Locate the cell with the specified text and output its (X, Y) center coordinate. 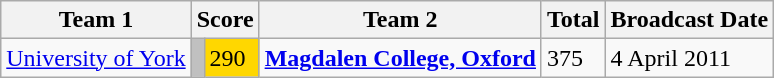
Team 1 (96, 20)
Total (573, 20)
Score (225, 20)
Team 2 (400, 20)
4 April 2011 (690, 58)
Magdalen College, Oxford (400, 58)
University of York (96, 58)
290 (232, 58)
375 (573, 58)
Broadcast Date (690, 20)
